Pinpoint the cell where the given text exists, returning its [x, y] midpoint coordinate. 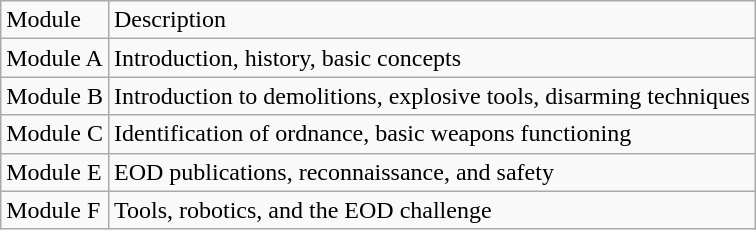
Introduction to demolitions, explosive tools, disarming techniques [432, 96]
Description [432, 20]
Module A [55, 58]
Module B [55, 96]
EOD publications, reconnaissance, and safety [432, 172]
Module E [55, 172]
Tools, robotics, and the EOD challenge [432, 210]
Identification of ordnance, basic weapons functioning [432, 134]
Module C [55, 134]
Introduction, history, basic concepts [432, 58]
Module [55, 20]
Module F [55, 210]
